Determine the (x, y) coordinate at the center of the cell enclosing the given text.  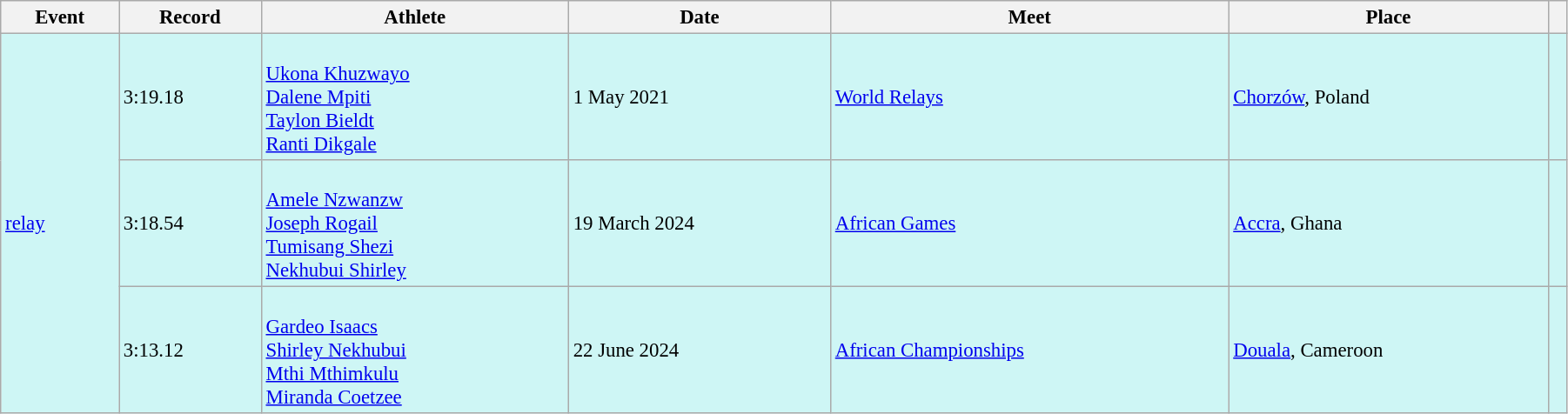
19 March 2024 (700, 224)
Place (1389, 17)
Meet (1029, 17)
3:18.54 (190, 224)
Chorzów, Poland (1389, 97)
1 May 2021 (700, 97)
Record (190, 17)
African Championships (1029, 351)
relay (60, 224)
Amele NzwanzwJoseph RogailTumisang SheziNekhubui Shirley (414, 224)
Athlete (414, 17)
3:13.12 (190, 351)
Ukona KhuzwayoDalene MpitiTaylon BieldtRanti Dikgale (414, 97)
World Relays (1029, 97)
African Games (1029, 224)
Accra, Ghana (1389, 224)
Event (60, 17)
3:19.18 (190, 97)
Gardeo IsaacsShirley NekhubuiMthi MthimkuluMiranda Coetzee (414, 351)
22 June 2024 (700, 351)
Date (700, 17)
Douala, Cameroon (1389, 351)
